Return the (x, y) coordinate for the center point of the cell that contains the specified text.  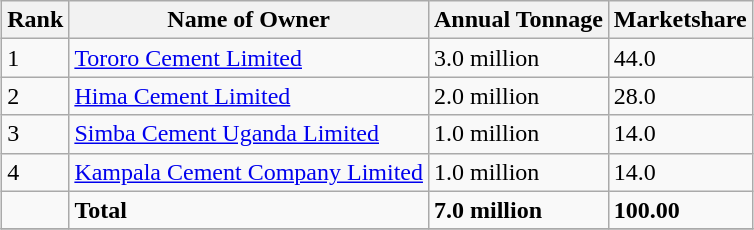
28.0 (680, 96)
3 (36, 134)
Hima Cement Limited (249, 96)
3.0 million (518, 58)
2.0 million (518, 96)
Annual Tonnage (518, 20)
4 (36, 172)
44.0 (680, 58)
7.0 million (518, 210)
Simba Cement Uganda Limited (249, 134)
Marketshare (680, 20)
Rank (36, 20)
Name of Owner (249, 20)
Tororo Cement Limited (249, 58)
Total (249, 210)
1 (36, 58)
2 (36, 96)
100.00 (680, 210)
Kampala Cement Company Limited (249, 172)
